Return the (x, y) coordinate for the center point of the cell that contains the specified text.  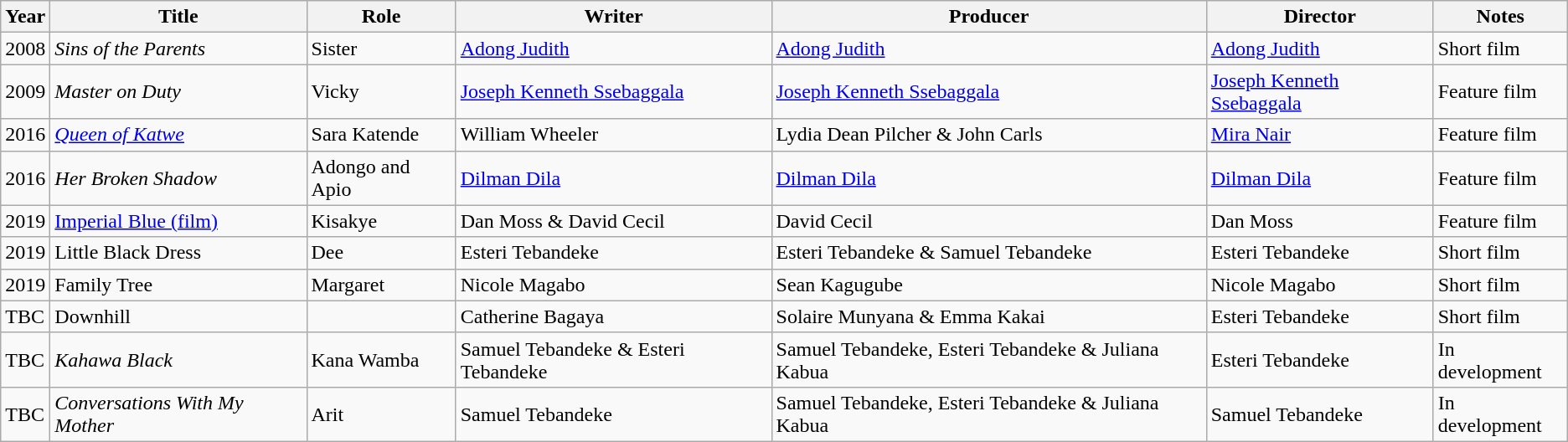
Adongo and Apio (381, 177)
Producer (988, 17)
Sean Kagugube (988, 285)
Sara Katende (381, 135)
Her Broken Shadow (178, 177)
Queen of Katwe (178, 135)
Dan Moss (1320, 221)
Year (25, 17)
David Cecil (988, 221)
Master on Duty (178, 92)
Imperial Blue (film) (178, 221)
Margaret (381, 285)
Catherine Bagaya (613, 316)
Mira Nair (1320, 135)
Sister (381, 49)
Solaire Munyana & Emma Kakai (988, 316)
Kisakye (381, 221)
Director (1320, 17)
Lydia Dean Pilcher & John Carls (988, 135)
Vicky (381, 92)
William Wheeler (613, 135)
Dee (381, 253)
Kana Wamba (381, 360)
2008 (25, 49)
Notes (1500, 17)
Downhill (178, 316)
Little Black Dress (178, 253)
Samuel Tebandeke & Esteri Tebandeke (613, 360)
Family Tree (178, 285)
2009 (25, 92)
Title (178, 17)
Role (381, 17)
Conversations With My Mother (178, 414)
Esteri Tebandeke & Samuel Tebandeke (988, 253)
Sins of the Parents (178, 49)
Dan Moss & David Cecil (613, 221)
Kahawa Black (178, 360)
Writer (613, 17)
Arit (381, 414)
